Pinpoint the cell where the given text exists, returning its (X, Y) midpoint coordinate. 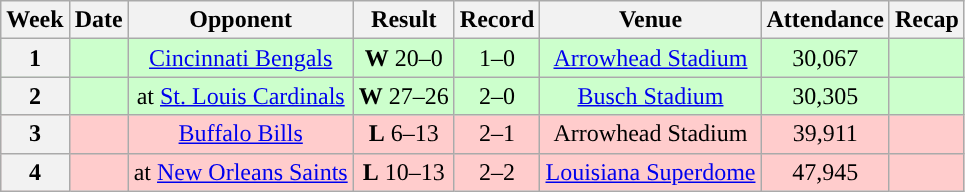
Busch Stadium (650, 96)
at New Orleans Saints (240, 172)
Record (497, 20)
Recap (926, 20)
3 (35, 134)
2–2 (497, 172)
4 (35, 172)
30,067 (825, 58)
1–0 (497, 58)
Cincinnati Bengals (240, 58)
Venue (650, 20)
Buffalo Bills (240, 134)
39,911 (825, 134)
Result (404, 20)
47,945 (825, 172)
2 (35, 96)
1 (35, 58)
W 20–0 (404, 58)
L 6–13 (404, 134)
Opponent (240, 20)
Week (35, 20)
Attendance (825, 20)
L 10–13 (404, 172)
2–1 (497, 134)
30,305 (825, 96)
at St. Louis Cardinals (240, 96)
Date (98, 20)
W 27–26 (404, 96)
Louisiana Superdome (650, 172)
2–0 (497, 96)
